Extract the [x, y] coordinate from the center of the cell holding the provided text.  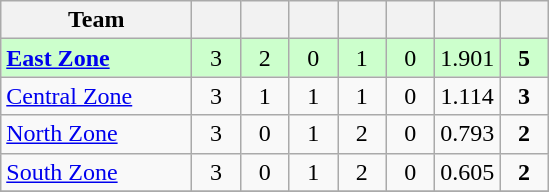
0.605 [468, 172]
Team [96, 20]
Central Zone [96, 96]
1.114 [468, 96]
North Zone [96, 134]
1.901 [468, 58]
East Zone [96, 58]
South Zone [96, 172]
5 [524, 58]
0.793 [468, 134]
